Determine the [X, Y] coordinate at the center of the cell enclosing the given text.  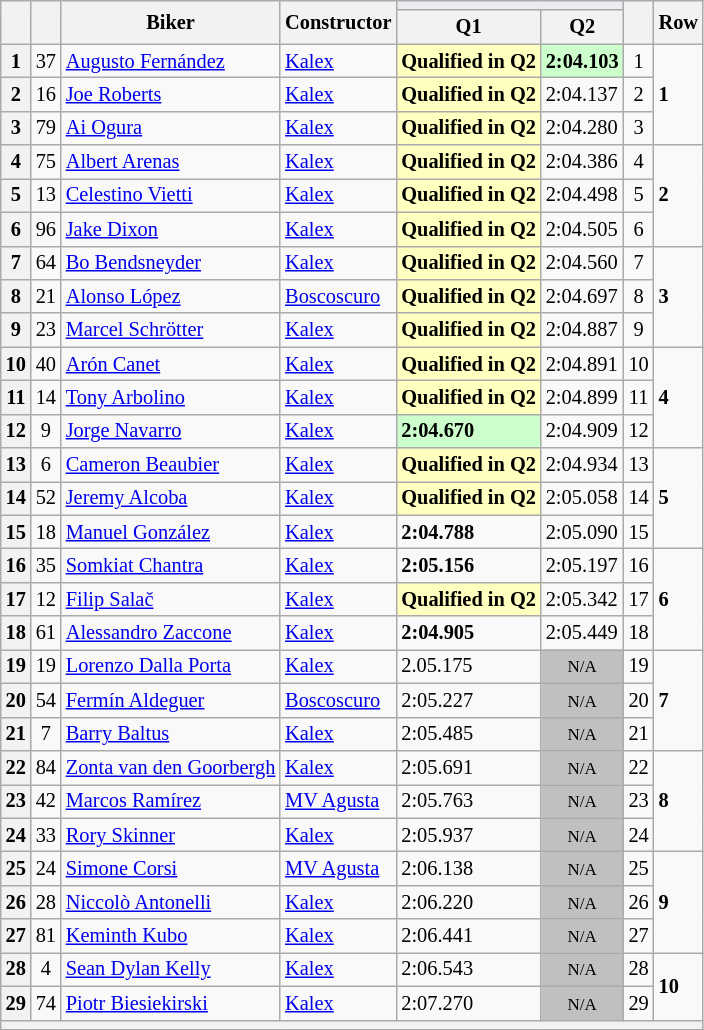
2.05.175 [468, 666]
Augusto Fernández [170, 61]
2:04.788 [468, 532]
Keminth Kubo [170, 936]
Q1 [468, 27]
2:04.891 [582, 364]
Row [678, 22]
Ai Ogura [170, 128]
2:05.763 [468, 801]
Zonta van den Goorbergh [170, 767]
Filip Salač [170, 599]
Lorenzo Dalla Porta [170, 666]
Celestino Vietti [170, 195]
Arón Canet [170, 364]
79 [46, 128]
42 [46, 801]
2:04.899 [582, 397]
2:04.905 [468, 633]
2:04.670 [468, 431]
Niccolò Antonelli [170, 902]
Bo Bendsneyder [170, 263]
2:06.543 [468, 969]
52 [46, 498]
81 [46, 936]
2:04.560 [582, 263]
Cameron Beaubier [170, 465]
Alessandro Zaccone [170, 633]
2:05.156 [468, 565]
61 [46, 633]
Marcos Ramírez [170, 801]
2:04.887 [582, 330]
2:05.485 [468, 734]
2:05.058 [582, 498]
33 [46, 835]
2:04.280 [582, 128]
40 [46, 364]
Piotr Biesiekirski [170, 1003]
54 [46, 700]
96 [46, 229]
84 [46, 767]
2:04.137 [582, 94]
2:06.220 [468, 902]
Constructor [338, 22]
2:04.697 [582, 296]
75 [46, 162]
Somkiat Chantra [170, 565]
2:07.270 [468, 1003]
Marcel Schrötter [170, 330]
Sean Dylan Kelly [170, 969]
Albert Arenas [170, 162]
Manuel González [170, 532]
Simone Corsi [170, 868]
2:05.691 [468, 767]
74 [46, 1003]
Tony Arbolino [170, 397]
Jorge Navarro [170, 431]
2:05.342 [582, 599]
Jake Dixon [170, 229]
37 [46, 61]
2:04.934 [582, 465]
2:05.937 [468, 835]
2:05.227 [468, 700]
Biker [170, 22]
2:05.449 [582, 633]
Fermín Aldeguer [170, 700]
Jeremy Alcoba [170, 498]
Q2 [582, 27]
Alonso López [170, 296]
2:04.909 [582, 431]
2:04.498 [582, 195]
2:05.090 [582, 532]
Rory Skinner [170, 835]
Joe Roberts [170, 94]
Barry Baltus [170, 734]
2:04.505 [582, 229]
35 [46, 565]
2:05.197 [582, 565]
2:04.386 [582, 162]
64 [46, 263]
2:06.138 [468, 868]
2:04.103 [582, 61]
2:06.441 [468, 936]
